Determine the (x, y) coordinate at the center of the cell enclosing the given text.  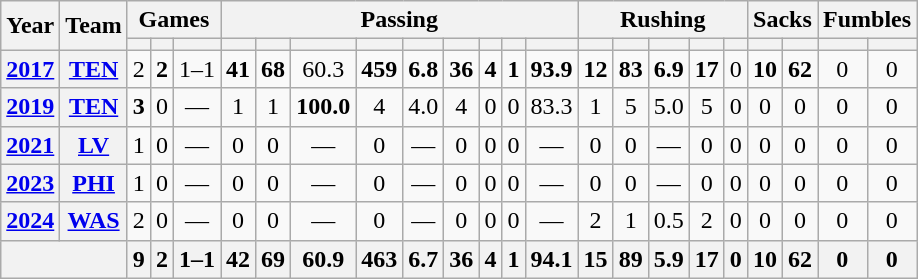
5.9 (668, 259)
WAS (94, 221)
2024 (30, 221)
15 (596, 259)
93.9 (552, 69)
463 (380, 259)
0.5 (668, 221)
69 (274, 259)
42 (238, 259)
Sacks (782, 20)
Games (174, 20)
2017 (30, 69)
Rushing (662, 20)
4.0 (424, 107)
94.1 (552, 259)
89 (630, 259)
68 (274, 69)
459 (380, 69)
PHI (94, 183)
83.3 (552, 107)
LV (94, 145)
6.8 (424, 69)
60.3 (324, 69)
Team (94, 26)
2023 (30, 183)
41 (238, 69)
100.0 (324, 107)
Fumbles (868, 20)
Passing (400, 20)
60.9 (324, 259)
Year (30, 26)
6.9 (668, 69)
6.7 (424, 259)
9 (138, 259)
83 (630, 69)
2019 (30, 107)
5.0 (668, 107)
12 (596, 69)
3 (138, 107)
2021 (30, 145)
